Capture the cell that displays the provided text and extract its (x, y) central coordinate. 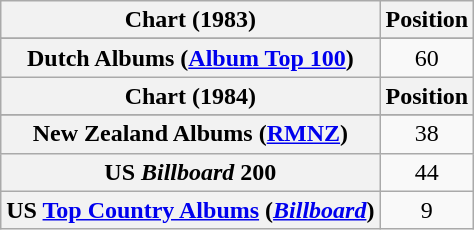
US Top Country Albums (Billboard) (190, 210)
New Zealand Albums (RMNZ) (190, 134)
US Billboard 200 (190, 172)
Chart (1984) (190, 96)
60 (427, 58)
Dutch Albums (Album Top 100) (190, 58)
Chart (1983) (190, 20)
9 (427, 210)
44 (427, 172)
38 (427, 134)
